Provide the [x, y] coordinate of the cell's center where the given text is located.  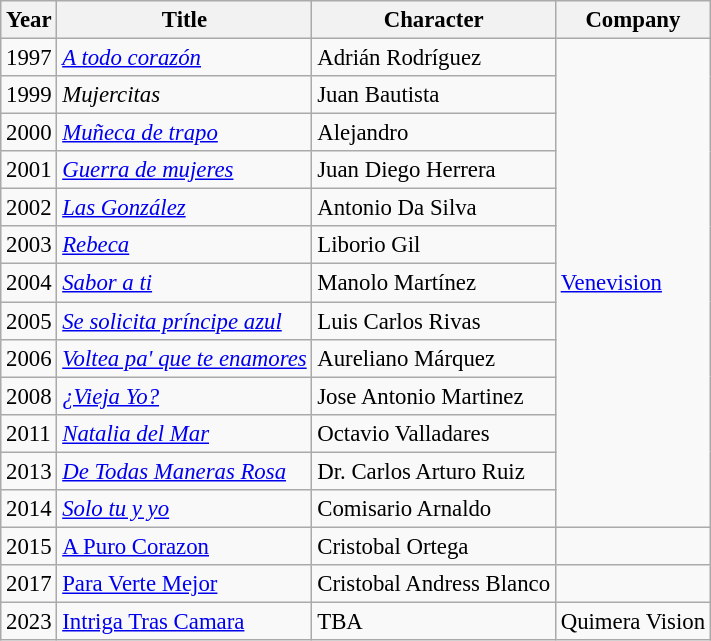
Solo tu y yo [184, 509]
Voltea pa' que te enamores [184, 358]
Dr. Carlos Arturo Ruiz [434, 471]
Cristobal Ortega [434, 546]
Quimera Vision [632, 621]
Luis Carlos Rivas [434, 321]
2003 [29, 245]
Guerra de mujeres [184, 170]
Muñeca de trapo [184, 133]
2011 [29, 433]
Rebeca [184, 245]
Venevision [632, 284]
Comisario Arnaldo [434, 509]
Adrián Rodríguez [434, 58]
Intriga Tras Camara [184, 621]
¿Vieja Yo? [184, 396]
A Puro Corazon [184, 546]
De Todas Maneras Rosa [184, 471]
Alejandro [434, 133]
2015 [29, 546]
1997 [29, 58]
Natalia del Mar [184, 433]
Manolo Martínez [434, 283]
Mujercitas [184, 95]
Aureliano Márquez [434, 358]
Cristobal Andress Blanco [434, 584]
2004 [29, 283]
2001 [29, 170]
Liborio Gil [434, 245]
Juan Diego Herrera [434, 170]
2000 [29, 133]
2005 [29, 321]
Se solicita príncipe azul [184, 321]
Jose Antonio Martinez [434, 396]
Title [184, 20]
Las González [184, 208]
2014 [29, 509]
1999 [29, 95]
Character [434, 20]
Para Verte Mejor [184, 584]
2006 [29, 358]
2017 [29, 584]
Antonio Da Silva [434, 208]
TBA [434, 621]
2008 [29, 396]
Company [632, 20]
Sabor a ti [184, 283]
2013 [29, 471]
Octavio Valladares [434, 433]
A todo corazón [184, 58]
Year [29, 20]
2023 [29, 621]
2002 [29, 208]
Juan Bautista [434, 95]
